Pinpoint the cell where the given text exists, returning its (x, y) midpoint coordinate. 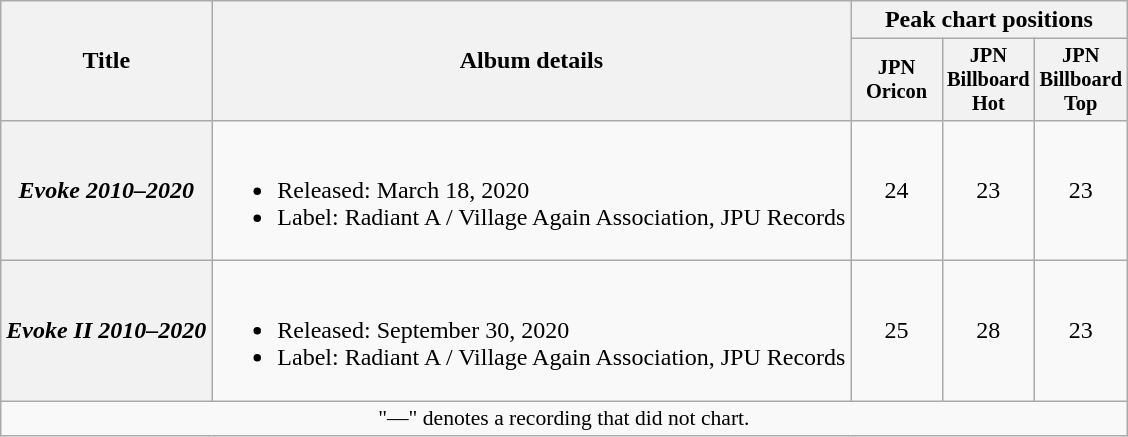
Released: September 30, 2020Label: Radiant A / Village Again Association, JPU Records (532, 331)
24 (896, 190)
JPNBillboardTop (1081, 80)
Evoke II 2010–2020 (106, 331)
JPNOricon (896, 80)
Evoke 2010–2020 (106, 190)
25 (896, 331)
Released: March 18, 2020Label: Radiant A / Village Again Association, JPU Records (532, 190)
Album details (532, 61)
Peak chart positions (989, 20)
"—" denotes a recording that did not chart. (564, 419)
28 (988, 331)
JPNBillboardHot (988, 80)
Title (106, 61)
